Pinpoint the cell where the given text exists, returning its [x, y] midpoint coordinate. 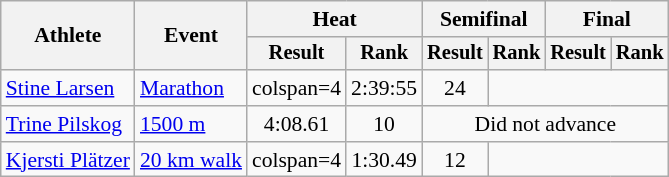
10 [384, 124]
Stine Larsen [68, 88]
1500 m [191, 124]
Event [191, 36]
Athlete [68, 36]
4:08.61 [296, 124]
Semifinal [484, 19]
2:39:55 [384, 88]
Final [606, 19]
colspan=4 [296, 88]
24 [455, 88]
Did not advance [545, 124]
Heat [334, 19]
Marathon [191, 88]
Trine Pilskog [68, 124]
